Determine the [X, Y] coordinate at the center of the cell enclosing the given text.  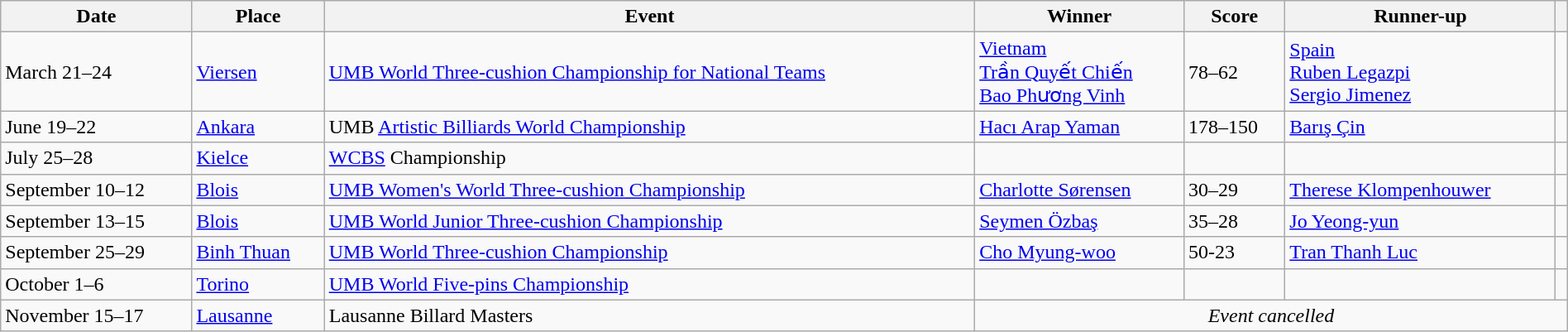
Jo Yeong-yun [1421, 221]
Tran Thanh Luc [1421, 253]
Score [1235, 17]
June 19–22 [96, 127]
UMB World Three-cushion Championship [649, 253]
Lausanne [258, 315]
Barış Çin [1421, 127]
Runner-up [1421, 17]
178–150 [1235, 127]
UMB World Three-cushion Championship for National Teams [649, 71]
Date [96, 17]
Torino [258, 284]
March 21–24 [96, 71]
UMB World Five-pins Championship [649, 284]
Event [649, 17]
Event cancelled [1272, 315]
35–28 [1235, 221]
July 25–28 [96, 158]
Place [258, 17]
VietnamTrần Quyết ChiếnBao Phương Vinh [1080, 71]
Ankara [258, 127]
78–62 [1235, 71]
UMB Women's World Three-cushion Championship [649, 190]
October 1–6 [96, 284]
Hacı Arap Yaman [1080, 127]
Lausanne Billard Masters [649, 315]
Kielce [258, 158]
50-23 [1235, 253]
WCBS Championship [649, 158]
Binh Thuan [258, 253]
November 15–17 [96, 315]
Viersen [258, 71]
UMB World Junior Three-cushion Championship [649, 221]
UMB Artistic Billiards World Championship [649, 127]
SpainRuben LegazpiSergio Jimenez [1421, 71]
Therese Klompenhouwer [1421, 190]
September 10–12 [96, 190]
Cho Myung-woo [1080, 253]
30–29 [1235, 190]
September 25–29 [96, 253]
Charlotte Sørensen [1080, 190]
Seymen Özbaş [1080, 221]
Winner [1080, 17]
September 13–15 [96, 221]
